Pinpoint the cell where the given text exists, returning its (x, y) midpoint coordinate. 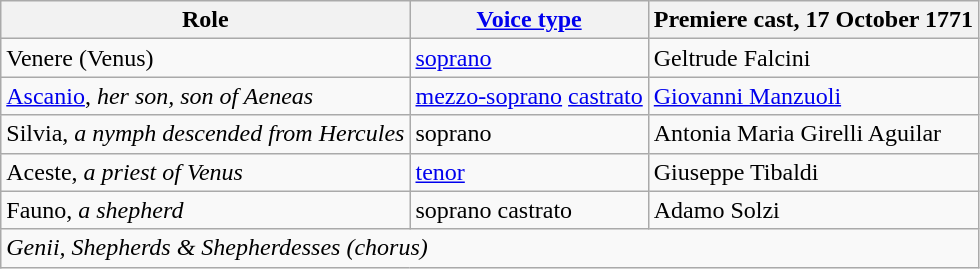
Giuseppe Tibaldi (813, 172)
Ascanio, her son, son of Aeneas (206, 96)
Fauno, a shepherd (206, 210)
soprano castrato (529, 210)
Premiere cast, 17 October 1771 (813, 20)
Adamo Solzi (813, 210)
Geltrude Falcini (813, 58)
Venere (Venus) (206, 58)
Role (206, 20)
Aceste, a priest of Venus (206, 172)
tenor (529, 172)
mezzo-soprano castrato (529, 96)
Giovanni Manzuoli (813, 96)
Antonia Maria Girelli Aguilar (813, 134)
Voice type (529, 20)
Silvia, a nymph descended from Hercules (206, 134)
Genii, Shepherds & Shepherdesses (chorus) (490, 248)
